Scan for the cell matching the given text and deliver its (X, Y) coordinate at center. 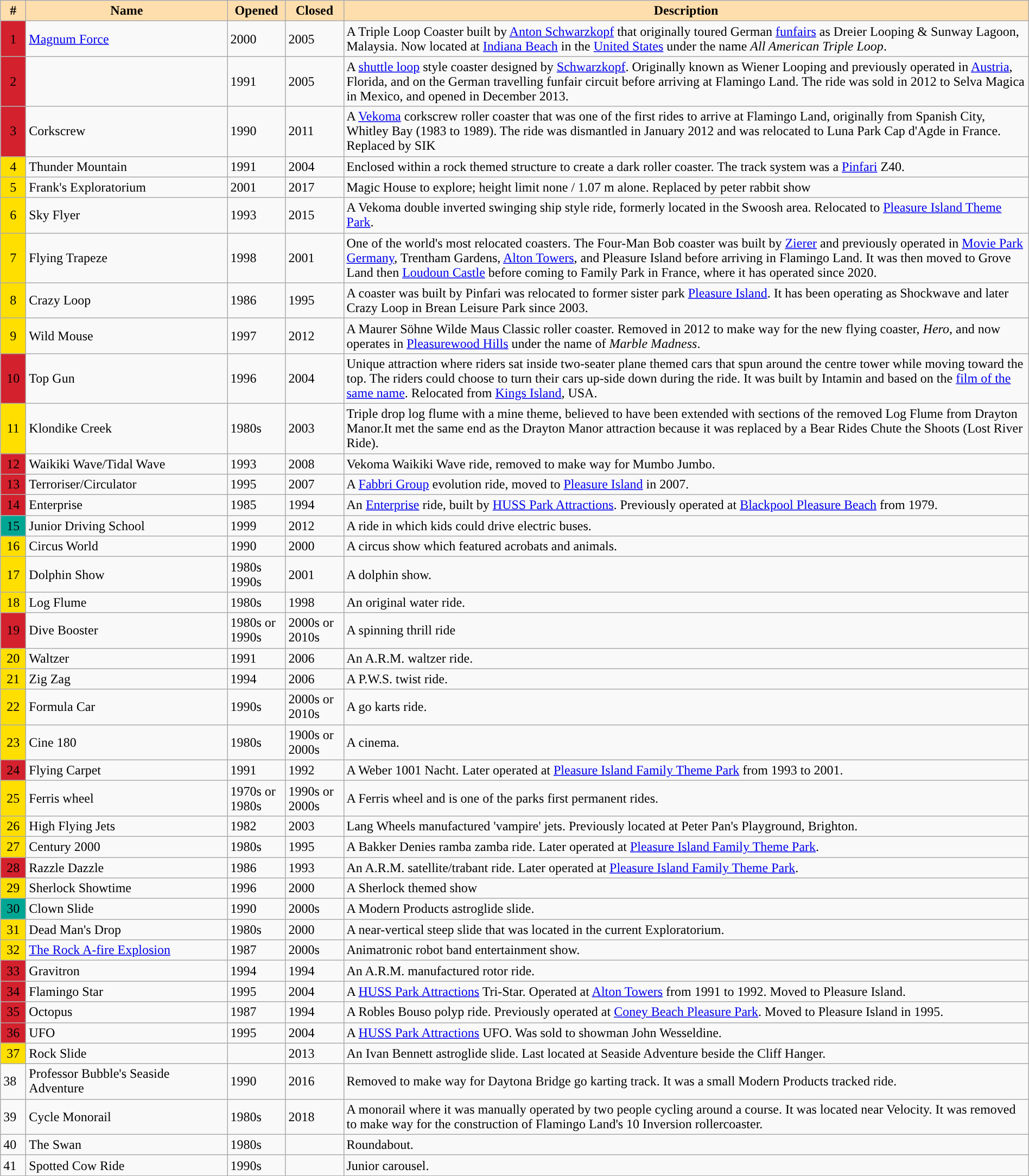
Spotted Cow Ride (127, 1165)
13 (13, 485)
10 (13, 378)
17 (13, 574)
Junior carousel. (686, 1165)
2007 (315, 485)
Circus World (127, 546)
31 (13, 930)
Enterprise (127, 505)
Log Flume (127, 602)
28 (13, 868)
2 (13, 81)
20 (13, 658)
A Sherlock themed show (686, 888)
39 (13, 1117)
High Flying Jets (127, 826)
Waikiki Wave/Tidal Wave (127, 464)
Opened (256, 11)
An A.R.M. satellite/trabant ride. Later operated at Pleasure Island Family Theme Park. (686, 868)
2018 (315, 1117)
Lang Wheels manufactured 'vampire' jets. Previously located at Peter Pan's Playground, Brighton. (686, 826)
Klondike Creek (127, 428)
Waltzer (127, 658)
An original water ride. (686, 602)
Gravitron (127, 971)
Frank's Exploratorium (127, 187)
An Ivan Bennett astroglide slide. Last located at Seaside Adventure beside the Cliff Hanger. (686, 1053)
Removed to make way for Daytona Bridge go karting track. It was a small Modern Products tracked ride. (686, 1081)
Zig Zag (127, 679)
Octopus (127, 1012)
A Bakker Denies ramba zamba ride. Later operated at Pleasure Island Family Theme Park. (686, 847)
41 (13, 1165)
Dive Booster (127, 631)
Flamingo Star (127, 991)
Terroriser/Circulator (127, 485)
A circus show which featured acrobats and animals. (686, 546)
4 (13, 167)
2011 (315, 131)
A Ferris wheel and is one of the parks first permanent rides. (686, 798)
A Fabbri Group evolution ride, moved to Pleasure Island in 2007. (686, 485)
32 (13, 950)
18 (13, 602)
33 (13, 971)
29 (13, 888)
Enclosed within a rock themed structure to create a dark roller coaster. The track system was a Pinfari Z40. (686, 167)
12 (13, 464)
Cine 180 (127, 742)
Rock Slide (127, 1053)
A near-vertical steep slide that was located in the current Exploratorium. (686, 930)
40 (13, 1145)
35 (13, 1012)
6 (13, 215)
Cycle Monorail (127, 1117)
A Modern Products astroglide slide. (686, 909)
1990s or 2000s (315, 798)
11 (13, 428)
24 (13, 770)
Vekoma Waikiki Wave ride, removed to make way for Mumbo Jumbo. (686, 464)
A dolphin show. (686, 574)
19 (13, 631)
Closed (315, 11)
30 (13, 909)
7 (13, 258)
Magnum Force (127, 39)
38 (13, 1081)
A ride in which kids could drive electric buses. (686, 526)
1992 (315, 770)
5 (13, 187)
Ferris wheel (127, 798)
A HUSS Park Attractions UFO. Was sold to showman John Wesseldine. (686, 1033)
The Swan (127, 1145)
Professor Bubble's Seaside Adventure (127, 1081)
2016 (315, 1081)
23 (13, 742)
Sherlock Showtime (127, 888)
1980s 1990s (256, 574)
Dolphin Show (127, 574)
27 (13, 847)
3 (13, 131)
A spinning thrill ride (686, 631)
Description (686, 11)
2017 (315, 187)
2013 (315, 1053)
UFO (127, 1033)
Dead Man's Drop (127, 930)
1997 (256, 335)
A Vekoma double inverted swinging ship style ride, formerly located in the Swoosh area. Relocated to Pleasure Island Theme Park. (686, 215)
A cinema. (686, 742)
# (13, 11)
Flying Carpet (127, 770)
Crazy Loop (127, 301)
1 (13, 39)
36 (13, 1033)
Animatronic robot band entertainment show. (686, 950)
A P.W.S. twist ride. (686, 679)
Flying Trapeze (127, 258)
Magic House to explore; height limit none / 1.07 m alone. Replaced by peter rabbit show (686, 187)
An A.R.M. manufactured rotor ride. (686, 971)
Corkscrew (127, 131)
1982 (256, 826)
34 (13, 991)
The Rock A-fire Explosion (127, 950)
Roundabout. (686, 1145)
A Weber 1001 Nacht. Later operated at Pleasure Island Family Theme Park from 1993 to 2001. (686, 770)
14 (13, 505)
1970s or 1980s (256, 798)
An A.R.M. waltzer ride. (686, 658)
Razzle Dazzle (127, 868)
Formula Car (127, 707)
1985 (256, 505)
37 (13, 1053)
Century 2000 (127, 847)
Wild Mouse (127, 335)
16 (13, 546)
A go karts ride. (686, 707)
2008 (315, 464)
8 (13, 301)
Junior Driving School (127, 526)
Clown Slide (127, 909)
A Robles Bouso polyp ride. Previously operated at Coney Beach Pleasure Park. Moved to Pleasure Island in 1995. (686, 1012)
An Enterprise ride, built by HUSS Park Attractions. Previously operated at Blackpool Pleasure Beach from 1979. (686, 505)
15 (13, 526)
Thunder Mountain (127, 167)
25 (13, 798)
Sky Flyer (127, 215)
26 (13, 826)
1999 (256, 526)
21 (13, 679)
2015 (315, 215)
1900s or 2000s (315, 742)
A HUSS Park Attractions Tri-Star. Operated at Alton Towers from 1991 to 1992. Moved to Pleasure Island. (686, 991)
22 (13, 707)
Name (127, 11)
1980s or 1990s (256, 631)
9 (13, 335)
Top Gun (127, 378)
